Locate the cell with the specified text and output its (x, y) center coordinate. 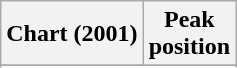
Chart (2001) (72, 34)
Peakposition (189, 34)
